Identify which cell holds the provided text, then report its [X, Y] central coordinate. 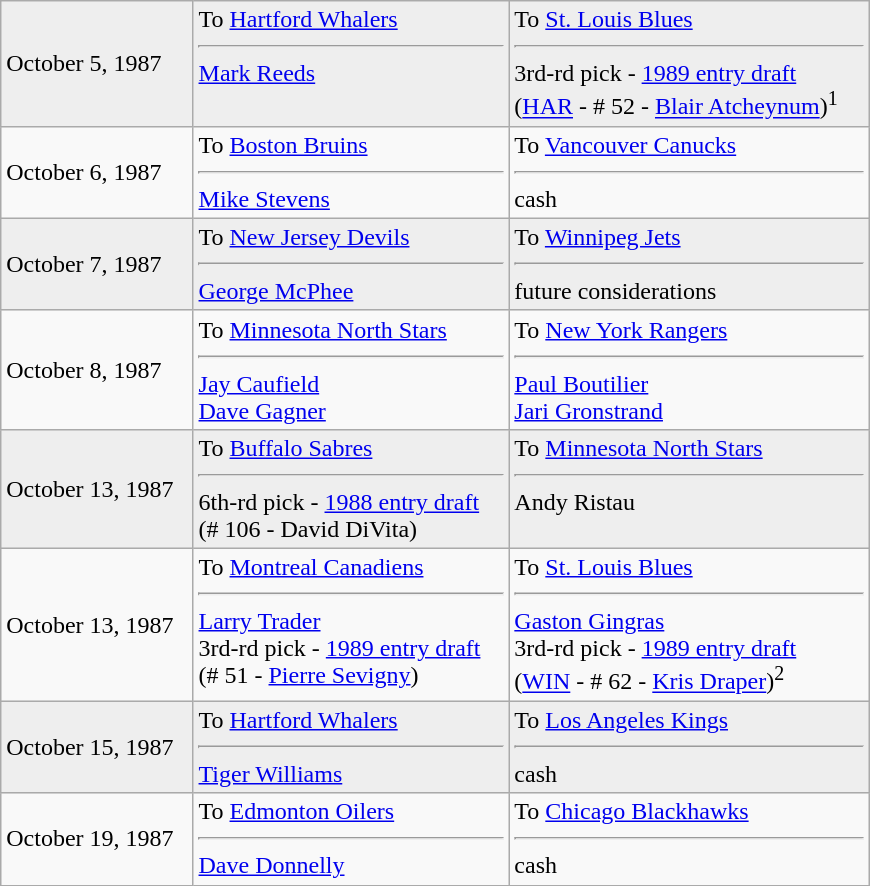
To Vancouver Canuckscash [689, 172]
To St. Louis Blues3rd-rd pick - 1989 entry draft(HAR - # 52 - Blair Atcheynum)1 [689, 64]
To Los Angeles Kingscash [689, 747]
To Minnesota North StarsJay CaufieldDave Gagner [351, 370]
October 5, 1987 [97, 64]
To Montreal CanadiensLarry Trader3rd-rd pick - 1989 entry draft(# 51 - Pierre Sevigny) [351, 626]
To Minnesota North StarsAndy Ristau [689, 488]
To Winnipeg Jetsfuture considerations [689, 264]
October 15, 1987 [97, 747]
To New York RangersPaul BoutilierJari Gronstrand [689, 370]
To Buffalo Sabres6th-rd pick - 1988 entry draft(# 106 - David DiVita) [351, 488]
To New Jersey DevilsGeorge McPhee [351, 264]
October 6, 1987 [97, 172]
To Hartford WhalersTiger Williams [351, 747]
October 7, 1987 [97, 264]
To Boston BruinsMike Stevens [351, 172]
October 19, 1987 [97, 839]
To Edmonton OilersDave Donnelly [351, 839]
To Chicago Blackhawkscash [689, 839]
October 8, 1987 [97, 370]
To St. Louis BluesGaston Gingras3rd-rd pick - 1989 entry draft(WIN - # 62 - Kris Draper)2 [689, 626]
To Hartford WhalersMark Reeds [351, 64]
